Locate the cell with the specified text and output its (x, y) center coordinate. 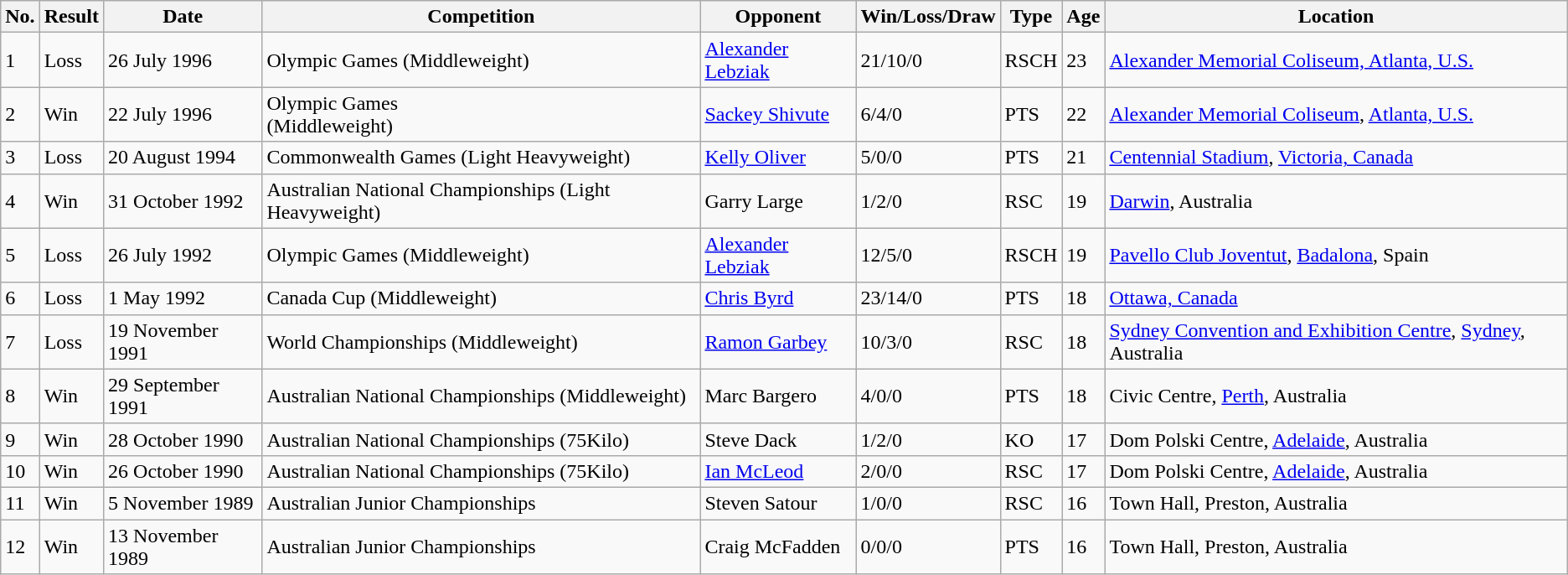
Win/Loss/Draw (928, 17)
Sackey Shivute (778, 114)
Chris Byrd (778, 298)
No. (20, 17)
Type (1031, 17)
6/4/0 (928, 114)
2 (20, 114)
Darwin, Australia (1336, 201)
Steven Satour (778, 503)
12 (20, 547)
1 (20, 60)
Pavello Club Joventut, Badalona, Spain (1336, 255)
Ian McLeod (778, 471)
31 October 1992 (183, 201)
4/0/0 (928, 396)
7 (20, 342)
2/0/0 (928, 471)
1/0/0 (928, 503)
Ottawa, Canada (1336, 298)
KO (1031, 439)
3 (20, 158)
19 November 1991 (183, 342)
Olympic Games(Middleweight) (481, 114)
Australian National Championships (Middleweight) (481, 396)
Civic Centre, Perth, Australia (1336, 396)
Marc Bargero (778, 396)
6 (20, 298)
21/10/0 (928, 60)
21 (1084, 158)
5 (20, 255)
World Championships (Middleweight) (481, 342)
22 (1084, 114)
Garry Large (778, 201)
10 (20, 471)
11 (20, 503)
Kelly Oliver (778, 158)
Sydney Convention and Exhibition Centre, Sydney, Australia (1336, 342)
20 August 1994 (183, 158)
Competition (481, 17)
1 May 1992 (183, 298)
9 (20, 439)
Ramon Garbey (778, 342)
28 October 1990 (183, 439)
Centennial Stadium, Victoria, Canada (1336, 158)
5/0/0 (928, 158)
Steve Dack (778, 439)
Craig McFadden (778, 547)
Australian National Championships (Light Heavyweight) (481, 201)
Result (71, 17)
0/0/0 (928, 547)
8 (20, 396)
22 July 1996 (183, 114)
Location (1336, 17)
23/14/0 (928, 298)
Date (183, 17)
23 (1084, 60)
26 July 1996 (183, 60)
Commonwealth Games (Light Heavyweight) (481, 158)
Canada Cup (Middleweight) (481, 298)
26 October 1990 (183, 471)
Opponent (778, 17)
26 July 1992 (183, 255)
13 November 1989 (183, 547)
4 (20, 201)
10/3/0 (928, 342)
12/5/0 (928, 255)
29 September 1991 (183, 396)
Age (1084, 17)
5 November 1989 (183, 503)
